Detect which cell encompasses the target text, then output its (X, Y) center coordinate. 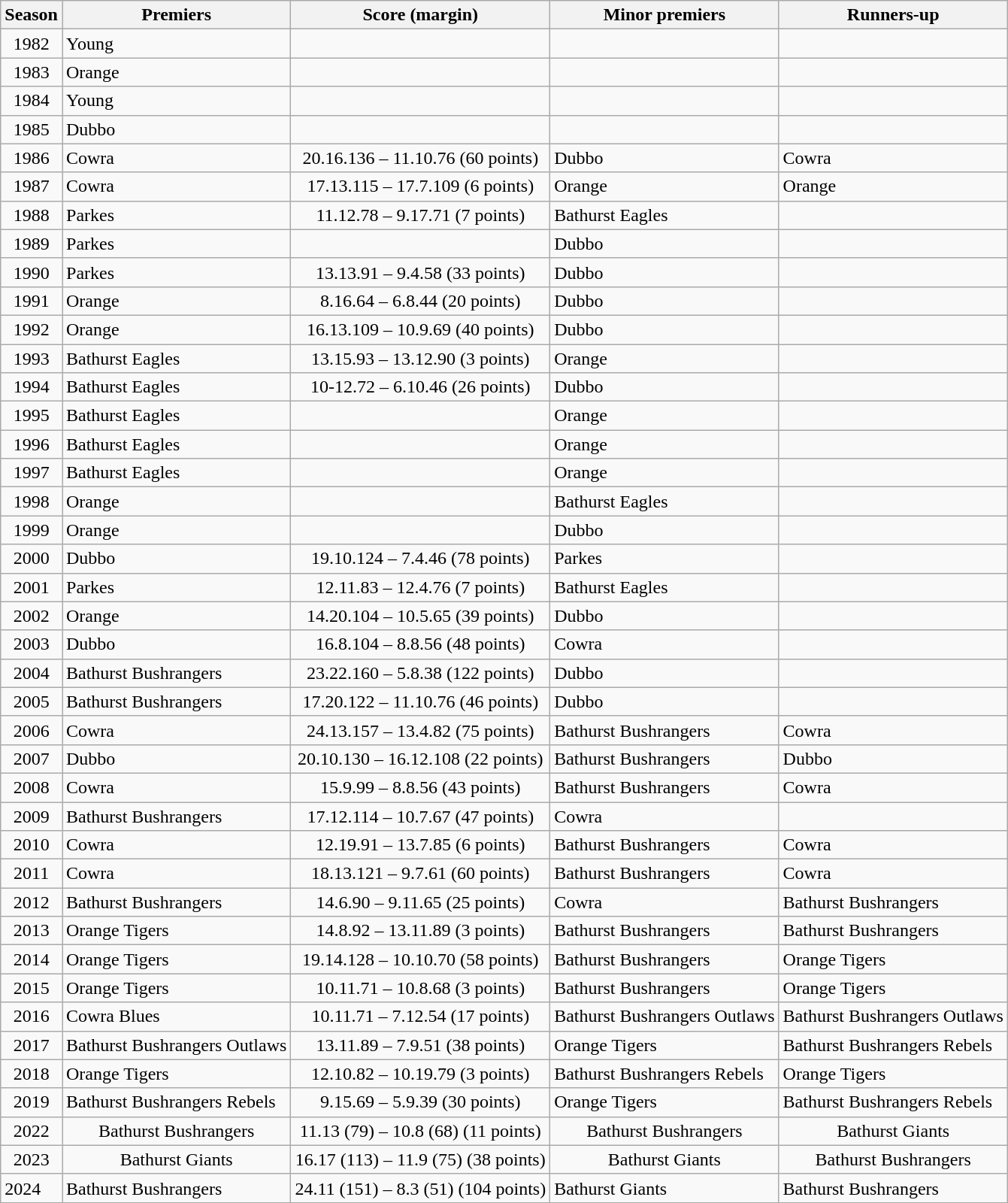
1990 (32, 272)
12.10.82 – 10.19.79 (3 points) (421, 1074)
2010 (32, 845)
24.13.157 – 13.4.82 (75 points) (421, 730)
1994 (32, 387)
1993 (32, 359)
1983 (32, 72)
16.17 (113) – 11.9 (75) (38 points) (421, 1159)
2018 (32, 1074)
Score (margin) (421, 15)
1991 (32, 301)
18.13.121 – 9.7.61 (60 points) (421, 874)
2013 (32, 931)
2001 (32, 587)
13.11.89 – 7.9.51 (38 points) (421, 1045)
14.6.90 – 9.11.65 (25 points) (421, 902)
9.15.69 – 5.9.39 (30 points) (421, 1102)
Premiers (176, 15)
10.11.71 – 10.8.68 (3 points) (421, 988)
Minor premiers (664, 15)
Runners-up (893, 15)
2009 (32, 816)
Season (32, 15)
2014 (32, 959)
1984 (32, 101)
2008 (32, 787)
2007 (32, 759)
1989 (32, 244)
1986 (32, 158)
10.11.71 – 7.12.54 (17 points) (421, 1017)
2012 (32, 902)
17.20.122 – 11.10.76 (46 points) (421, 701)
1982 (32, 44)
19.14.128 – 10.10.70 (58 points) (421, 959)
13.15.93 – 13.12.90 (3 points) (421, 359)
1999 (32, 530)
1997 (32, 473)
1985 (32, 129)
11.12.78 – 9.17.71 (7 points) (421, 215)
Cowra Blues (176, 1017)
1995 (32, 416)
14.8.92 – 13.11.89 (3 points) (421, 931)
1992 (32, 329)
13.13.91 – 9.4.58 (33 points) (421, 272)
12.11.83 – 12.4.76 (7 points) (421, 587)
2005 (32, 701)
1996 (32, 444)
2011 (32, 874)
14.20.104 – 10.5.65 (39 points) (421, 616)
2002 (32, 616)
12.19.91 – 13.7.85 (6 points) (421, 845)
16.8.104 – 8.8.56 (48 points) (421, 644)
20.10.130 – 16.12.108 (22 points) (421, 759)
2000 (32, 559)
17.12.114 – 10.7.67 (47 points) (421, 816)
17.13.115 – 17.7.109 (6 points) (421, 186)
2017 (32, 1045)
2024 (32, 1188)
24.11 (151) – 8.3 (51) (104 points) (421, 1188)
2004 (32, 673)
10-12.72 – 6.10.46 (26 points) (421, 387)
2022 (32, 1131)
15.9.99 – 8.8.56 (43 points) (421, 787)
2019 (32, 1102)
1998 (32, 502)
2023 (32, 1159)
1987 (32, 186)
2006 (32, 730)
20.16.136 – 11.10.76 (60 points) (421, 158)
23.22.160 – 5.8.38 (122 points) (421, 673)
2015 (32, 988)
2003 (32, 644)
1988 (32, 215)
16.13.109 – 10.9.69 (40 points) (421, 329)
2016 (32, 1017)
8.16.64 – 6.8.44 (20 points) (421, 301)
11.13 (79) – 10.8 (68) (11 points) (421, 1131)
19.10.124 – 7.4.46 (78 points) (421, 559)
